Return the (x, y) coordinate for the center point of the cell that contains the specified text.  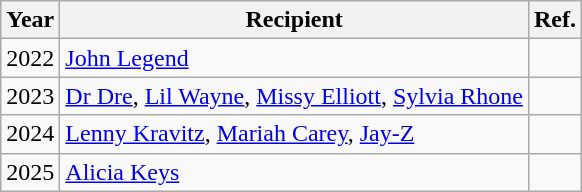
Ref. (554, 20)
Alicia Keys (294, 172)
2024 (30, 134)
2022 (30, 58)
Recipient (294, 20)
John Legend (294, 58)
2025 (30, 172)
Year (30, 20)
Lenny Kravitz, Mariah Carey, Jay-Z (294, 134)
Dr Dre, Lil Wayne, Missy Elliott, Sylvia Rhone (294, 96)
2023 (30, 96)
